Output the (x, y) coordinate of the center of the cell containing the given text.  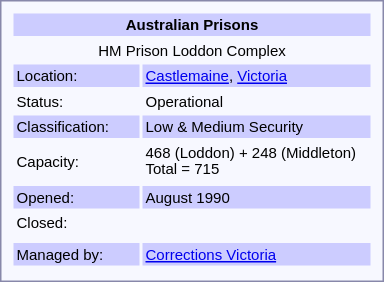
HM Prison Loddon Complex (192, 50)
Location: (77, 75)
Low & Medium Security (256, 127)
Australian Prisons (192, 25)
Classification: (77, 127)
Castlemaine, Victoria (256, 75)
Capacity: (77, 160)
Status: (77, 101)
468 (Loddon) + 248 (Middleton) Total = 715 (256, 160)
Opened: (77, 197)
Closed: (77, 223)
Corrections Victoria (256, 254)
Managed by: (77, 254)
August 1990 (256, 197)
Operational (256, 101)
